Locate the cell with the specified text and output its [X, Y] center coordinate. 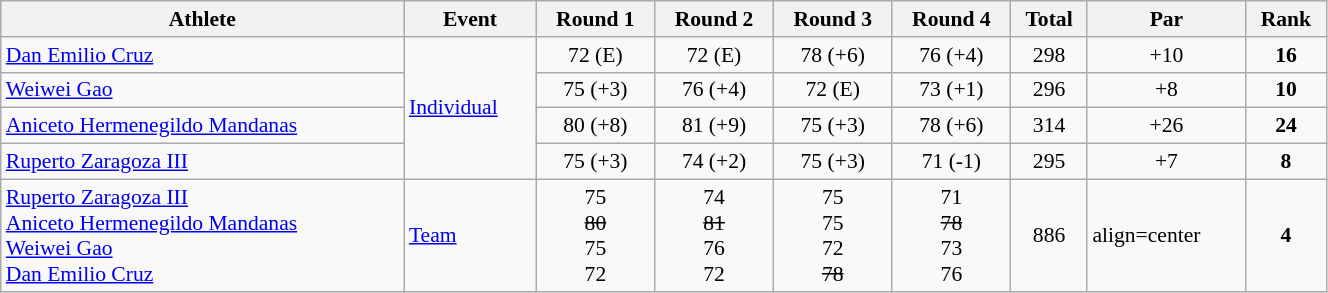
81 (+9) [714, 126]
4 [1286, 235]
Round 2 [714, 19]
Round 3 [832, 19]
+10 [1166, 55]
314 [1050, 126]
Rank [1286, 19]
75 80 75 72 [596, 235]
24 [1286, 126]
74 81 76 72 [714, 235]
73 (+1) [952, 90]
+8 [1166, 90]
10 [1286, 90]
Team [470, 235]
75 75 72 78 [832, 235]
Event [470, 19]
Par [1166, 19]
71 78 73 76 [952, 235]
Dan Emilio Cruz [202, 55]
16 [1286, 55]
Athlete [202, 19]
Total [1050, 19]
295 [1050, 162]
Individual [470, 108]
Round 4 [952, 19]
886 [1050, 235]
8 [1286, 162]
80 (+8) [596, 126]
Weiwei Gao [202, 90]
Aniceto Hermenegildo Mandanas [202, 126]
Round 1 [596, 19]
Ruperto Zaragoza IIIAniceto Hermenegildo MandanasWeiwei GaoDan Emilio Cruz [202, 235]
298 [1050, 55]
74 (+2) [714, 162]
Ruperto Zaragoza III [202, 162]
align=center [1166, 235]
+7 [1166, 162]
71 (-1) [952, 162]
+26 [1166, 126]
296 [1050, 90]
